Locate the cell with the specified text and output its (X, Y) center coordinate. 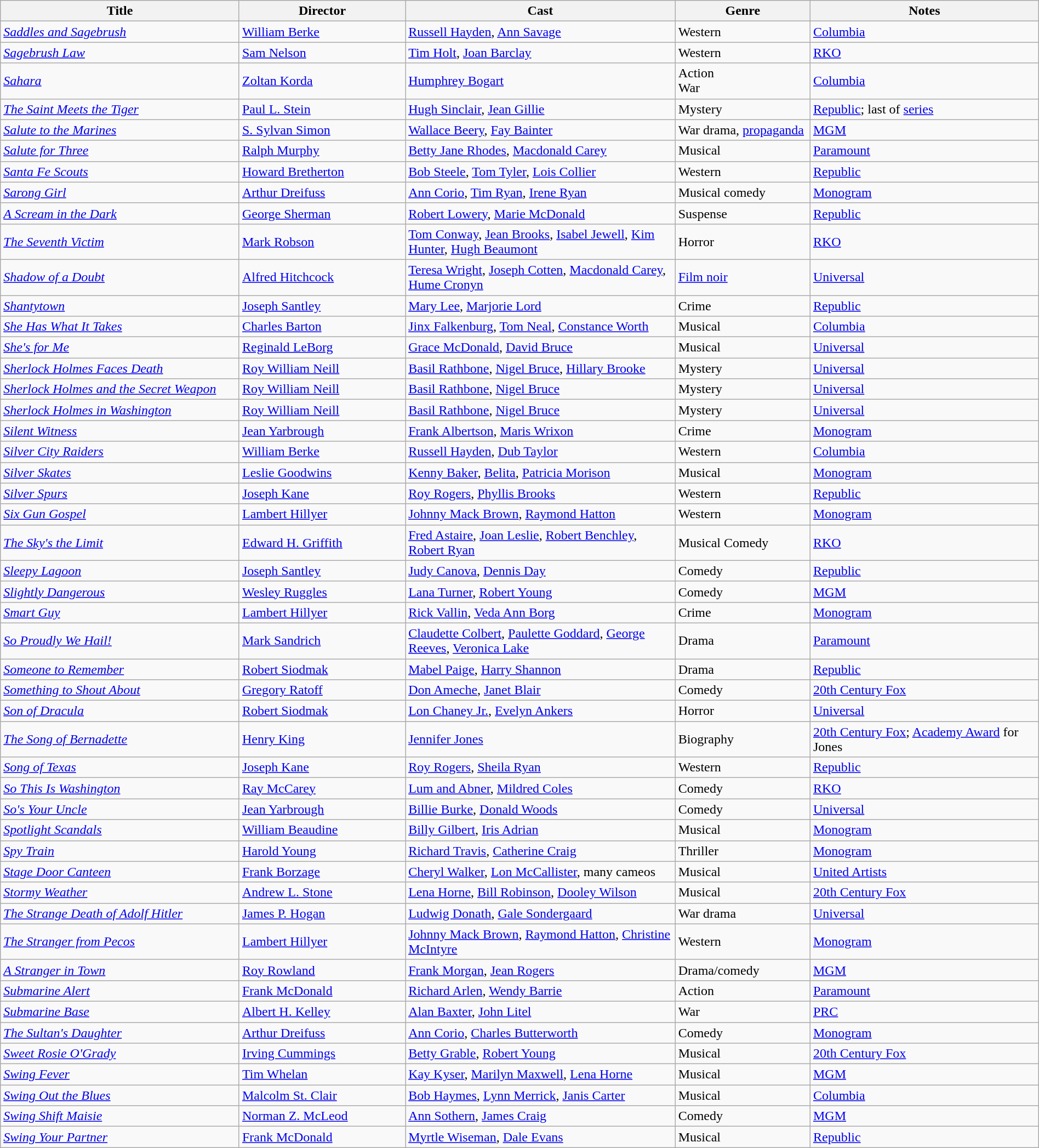
So Proudly We Hail! (120, 640)
Son of Dracula (120, 711)
Grace McDonald, David Bruce (540, 348)
Thriller (743, 851)
Ludwig Donath, Gale Sondergaard (540, 913)
Johnny Mack Brown, Raymond Hatton (540, 514)
Robert Lowery, Marie McDonald (540, 213)
Norman Z. McLeod (322, 1116)
Alfred Hitchcock (322, 277)
Humphrey Bogart (540, 81)
Albert H. Kelley (322, 1011)
Silver Skates (120, 473)
A Stranger in Town (120, 970)
Sherlock Holmes and the Secret Weapon (120, 389)
Jennifer Jones (540, 739)
Judy Canova, Dennis Day (540, 571)
Hugh Sinclair, Jean Gillie (540, 109)
Silver City Raiders (120, 452)
Wesley Ruggles (322, 592)
Myrtle Wiseman, Dale Evans (540, 1137)
Submarine Alert (120, 991)
Silver Spurs (120, 493)
The Sultan's Daughter (120, 1032)
Submarine Base (120, 1011)
Salute for Three (120, 151)
War drama (743, 913)
Bob Haymes, Lynn Merrick, Janis Carter (540, 1095)
Sweet Rosie O'Grady (120, 1054)
A Scream in the Dark (120, 213)
Lum and Abner, Mildred Coles (540, 788)
Jinx Falkenburg, Tom Neal, Constance Worth (540, 327)
Sagebrush Law (120, 53)
20th Century Fox; Academy Award for Jones (924, 739)
Shantytown (120, 305)
Biography (743, 739)
Musical comedy (743, 192)
Film noir (743, 277)
Mary Lee, Marjorie Lord (540, 305)
Zoltan Korda (322, 81)
The Song of Bernadette (120, 739)
Lon Chaney Jr., Evelyn Ankers (540, 711)
Saddles and Sagebrush (120, 32)
Kay Kyser, Marilyn Maxwell, Lena Horne (540, 1075)
Stormy Weather (120, 893)
Frank Borzage (322, 872)
Notes (924, 11)
Sam Nelson (322, 53)
Someone to Remember (120, 669)
Smart Guy (120, 612)
Don Ameche, Janet Blair (540, 690)
Spy Train (120, 851)
Ann Sothern, James Craig (540, 1116)
Russell Hayden, Ann Savage (540, 32)
ActionWar (743, 81)
United Artists (924, 872)
Swing Your Partner (120, 1137)
Action (743, 991)
Six Gun Gospel (120, 514)
Swing Fever (120, 1075)
Leslie Goodwins (322, 473)
Fred Astaire, Joan Leslie, Robert Benchley, Robert Ryan (540, 543)
Charles Barton (322, 327)
War (743, 1011)
The Sky's the Limit (120, 543)
Salute to the Marines (120, 130)
Frank Morgan, Jean Rogers (540, 970)
Howard Bretherton (322, 172)
So This Is Washington (120, 788)
Betty Grable, Robert Young (540, 1054)
Johnny Mack Brown, Raymond Hatton, Christine McIntyre (540, 942)
The Strange Death of Adolf Hitler (120, 913)
Cast (540, 11)
She Has What It Takes (120, 327)
Genre (743, 11)
Paul L. Stein (322, 109)
Director (322, 11)
Irving Cummings (322, 1054)
Stage Door Canteen (120, 872)
Slightly Dangerous (120, 592)
Musical Comedy (743, 543)
So's Your Uncle (120, 809)
Sherlock Holmes Faces Death (120, 368)
Swing Shift Maisie (120, 1116)
Billie Burke, Donald Woods (540, 809)
Title (120, 11)
Santa Fe Scouts (120, 172)
Roy Rowland (322, 970)
Sherlock Holmes in Washington (120, 410)
Richard Travis, Catherine Craig (540, 851)
The Stranger from Pecos (120, 942)
Roy Rogers, Sheila Ryan (540, 768)
George Sherman (322, 213)
Something to Shout About (120, 690)
Mark Sandrich (322, 640)
Ann Corio, Charles Butterworth (540, 1032)
The Saint Meets the Tiger (120, 109)
Tim Holt, Joan Barclay (540, 53)
PRC (924, 1011)
Henry King (322, 739)
James P. Hogan (322, 913)
Andrew L. Stone (322, 893)
Swing Out the Blues (120, 1095)
Drama/comedy (743, 970)
Suspense (743, 213)
Lena Horne, Bill Robinson, Dooley Wilson (540, 893)
She's for Me (120, 348)
Basil Rathbone, Nigel Bruce, Hillary Brooke (540, 368)
Lana Turner, Robert Young (540, 592)
Tim Whelan (322, 1075)
Mark Robson (322, 241)
Silent Witness (120, 431)
William Beaudine (322, 830)
Richard Arlen, Wendy Barrie (540, 991)
Republic; last of series (924, 109)
Spotlight Scandals (120, 830)
Sarong Girl (120, 192)
Russell Hayden, Dub Taylor (540, 452)
Billy Gilbert, Iris Adrian (540, 830)
Harold Young (322, 851)
Roy Rogers, Phyllis Brooks (540, 493)
Ralph Murphy (322, 151)
Betty Jane Rhodes, Macdonald Carey (540, 151)
Reginald LeBorg (322, 348)
Shadow of a Doubt (120, 277)
Malcolm St. Clair (322, 1095)
Claudette Colbert, Paulette Goddard, George Reeves, Veronica Lake (540, 640)
Sleepy Lagoon (120, 571)
Alan Baxter, John Litel (540, 1011)
Ann Corio, Tim Ryan, Irene Ryan (540, 192)
Song of Texas (120, 768)
Mabel Paige, Harry Shannon (540, 669)
Wallace Beery, Fay Bainter (540, 130)
Kenny Baker, Belita, Patricia Morison (540, 473)
The Seventh Victim (120, 241)
Gregory Ratoff (322, 690)
Frank Albertson, Maris Wrixon (540, 431)
Rick Vallin, Veda Ann Borg (540, 612)
Edward H. Griffith (322, 543)
Bob Steele, Tom Tyler, Lois Collier (540, 172)
S. Sylvan Simon (322, 130)
Cheryl Walker, Lon McCallister, many cameos (540, 872)
War drama, propaganda (743, 130)
Tom Conway, Jean Brooks, Isabel Jewell, Kim Hunter, Hugh Beaumont (540, 241)
Ray McCarey (322, 788)
Teresa Wright, Joseph Cotten, Macdonald Carey, Hume Cronyn (540, 277)
Sahara (120, 81)
